Return the [x, y] coordinate for the center point of the cell that contains the specified text.  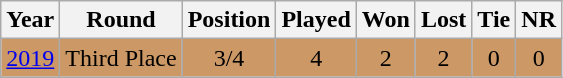
Tie [494, 20]
2019 [30, 58]
Lost [443, 20]
Third Place [121, 58]
4 [316, 58]
Played [316, 20]
Won [386, 20]
Round [121, 20]
Position [229, 20]
Year [30, 20]
3/4 [229, 58]
NR [539, 20]
